Detect which cell encompasses the target text, then output its (x, y) center coordinate. 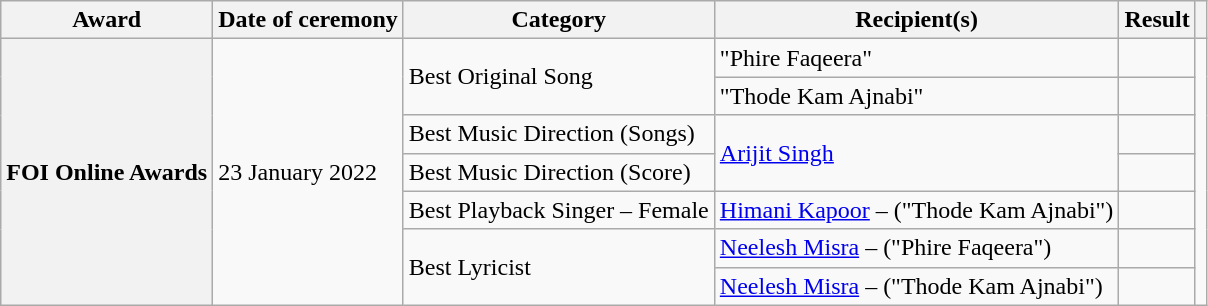
Date of ceremony (308, 20)
Best Playback Singer – Female (558, 210)
Best Lyricist (558, 267)
Best Music Direction (Score) (558, 172)
Best Original Song (558, 77)
Recipient(s) (916, 20)
Award (107, 20)
Result (1157, 20)
Neelesh Misra – ("Phire Faqeera") (916, 248)
"Thode Kam Ajnabi" (916, 96)
Himani Kapoor – ("Thode Kam Ajnabi") (916, 210)
Best Music Direction (Songs) (558, 134)
Neelesh Misra – ("Thode Kam Ajnabi") (916, 286)
FOI Online Awards (107, 172)
"Phire Faqeera" (916, 58)
23 January 2022 (308, 172)
Arijit Singh (916, 153)
Category (558, 20)
